Find where the given text appears and provide that cell's center as [x, y] coordinate. 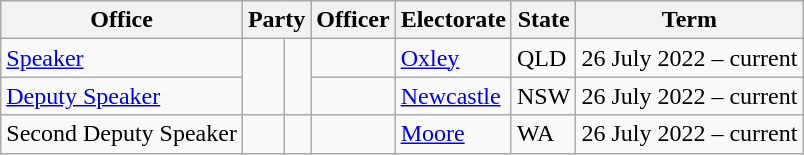
Speaker [122, 58]
Moore [453, 134]
Deputy Speaker [122, 96]
QLD [543, 58]
Oxley [453, 58]
Party [276, 20]
Office [122, 20]
Second Deputy Speaker [122, 134]
Newcastle [453, 96]
Term [690, 20]
WA [543, 134]
NSW [543, 96]
Electorate [453, 20]
State [543, 20]
Officer [353, 20]
